Extract the (X, Y) coordinate from the center of the cell holding the provided text.  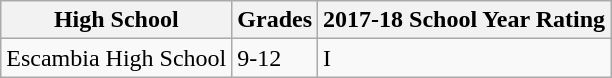
2017-18 School Year Rating (464, 20)
I (464, 58)
Grades (275, 20)
Escambia High School (116, 58)
9-12 (275, 58)
High School (116, 20)
